Return [x, y] of the center of cell containing provided text 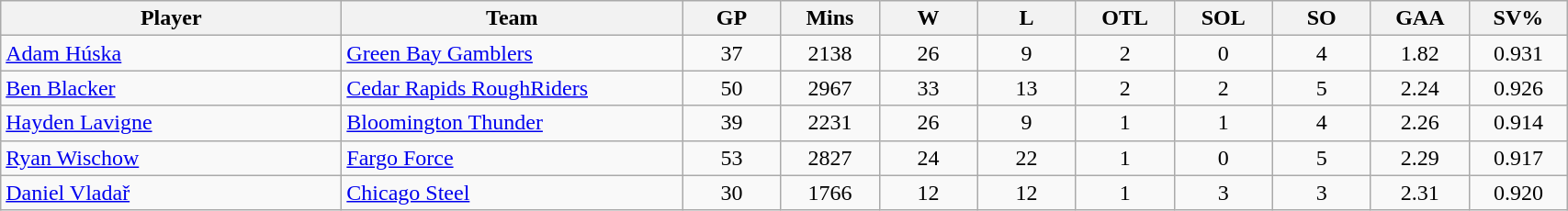
GP [731, 18]
37 [731, 53]
1.82 [1420, 53]
W [928, 18]
SO [1321, 18]
2.31 [1420, 193]
2231 [830, 123]
0.920 [1517, 193]
1766 [830, 193]
OTL [1124, 18]
53 [731, 158]
Green Bay Gamblers [513, 53]
Ben Blacker [171, 88]
0.914 [1517, 123]
2.29 [1420, 158]
39 [731, 123]
2827 [830, 158]
Chicago Steel [513, 193]
Daniel Vladař [171, 193]
2138 [830, 53]
24 [928, 158]
Ryan Wischow [171, 158]
22 [1027, 158]
13 [1027, 88]
Mins [830, 18]
30 [731, 193]
Hayden Lavigne [171, 123]
Team [513, 18]
Player [171, 18]
Cedar Rapids RoughRiders [513, 88]
50 [731, 88]
SOL [1224, 18]
Fargo Force [513, 158]
0.917 [1517, 158]
2967 [830, 88]
2.24 [1420, 88]
Adam Húska [171, 53]
0.926 [1517, 88]
Bloomington Thunder [513, 123]
0.931 [1517, 53]
SV% [1517, 18]
33 [928, 88]
2.26 [1420, 123]
GAA [1420, 18]
L [1027, 18]
